Provide the [x, y] coordinate of the cell's center where the given text is located.  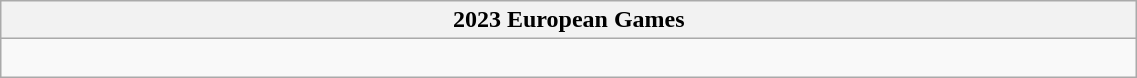
2023 European Games [569, 20]
